Return [x, y] of the center of cell containing provided text 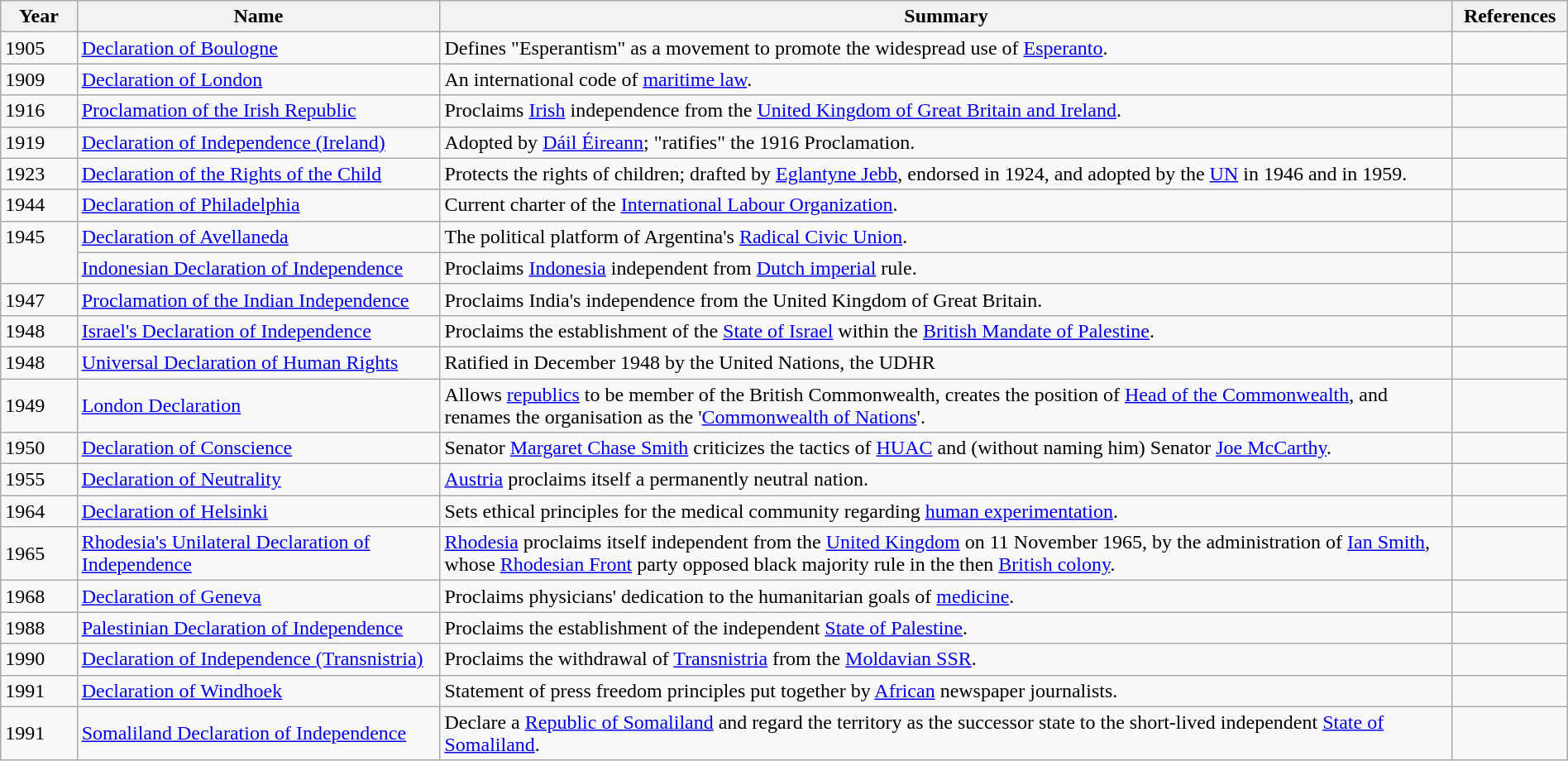
Sets ethical principles for the medical community regarding human experimentation. [946, 511]
1988 [39, 628]
Universal Declaration of Human Rights [258, 362]
Senator Margaret Chase Smith criticizes the tactics of HUAC and (without naming him) Senator Joe McCarthy. [946, 448]
Proclaims the withdrawal of Transnistria from the Moldavian SSR. [946, 659]
Declaration of Avellaneda [258, 237]
An international code of maritime law. [946, 79]
Proclaims Irish independence from the United Kingdom of Great Britain and Ireland. [946, 111]
1947 [39, 299]
Proclaims the establishment of the independent State of Palestine. [946, 628]
Summary [946, 17]
London Declaration [258, 405]
Indonesian Declaration of Independence [258, 268]
Statement of press freedom principles put together by African newspaper journalists. [946, 691]
Declaration of Neutrality [258, 480]
Declaration of Boulogne [258, 48]
Declaration of Geneva [258, 596]
Declaration of Philadelphia [258, 205]
1955 [39, 480]
The political platform of Argentina's Radical Civic Union. [946, 237]
References [1510, 17]
1950 [39, 448]
Current charter of the International Labour Organization. [946, 205]
1923 [39, 174]
Ratified in December 1948 by the United Nations, the UDHR [946, 362]
1965 [39, 554]
Proclamation of the Irish Republic [258, 111]
Palestinian Declaration of Independence [258, 628]
Proclaims physicians' dedication to the humanitarian goals of medicine. [946, 596]
Proclaims the establishment of the State of Israel within the British Mandate of Palestine. [946, 331]
Declaration of Independence (Ireland) [258, 142]
Proclaims India's independence from the United Kingdom of Great Britain. [946, 299]
1919 [39, 142]
1949 [39, 405]
Declaration of London [258, 79]
Rhodesia's Unilateral Declaration of Independence [258, 554]
1945 [39, 252]
Adopted by Dáil Éireann; "ratifies" the 1916 Proclamation. [946, 142]
Declaration of Windhoek [258, 691]
1905 [39, 48]
Israel's Declaration of Independence [258, 331]
Defines "Esperantism" as a movement to promote the widespread use of Esperanto. [946, 48]
Declare a Republic of Somaliland and regard the territory as the successor state to the short-lived independent State of Somaliland. [946, 733]
Austria proclaims itself a permanently neutral nation. [946, 480]
Declaration of Conscience [258, 448]
Proclamation of the Indian Independence [258, 299]
Year [39, 17]
1968 [39, 596]
Declaration of Helsinki [258, 511]
1916 [39, 111]
Proclaims Indonesia independent from Dutch imperial rule. [946, 268]
Declaration of Independence (Transnistria) [258, 659]
1990 [39, 659]
1964 [39, 511]
Somaliland Declaration of Independence [258, 733]
Declaration of the Rights of the Child [258, 174]
Protects the rights of children; drafted by Eglantyne Jebb, endorsed in 1924, and adopted by the UN in 1946 and in 1959. [946, 174]
1944 [39, 205]
1909 [39, 79]
Name [258, 17]
